Return the (X, Y) coordinate for the center point of the cell that contains the specified text.  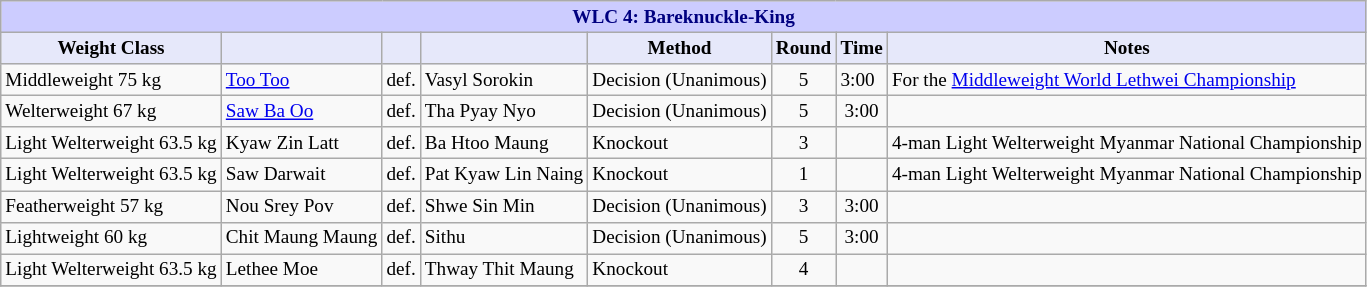
Round (804, 48)
Notes (1126, 48)
Lightweight 60 kg (111, 238)
4 (804, 270)
Vasyl Sorokin (504, 80)
Too Too (302, 80)
Saw Darwait (302, 175)
Ba Htoo Maung (504, 143)
Kyaw Zin Latt (302, 143)
Tha Pyay Nyo (504, 111)
Weight Class (111, 48)
Featherweight 57 kg (111, 206)
Saw Ba Oo (302, 111)
Pat Kyaw Lin Naing (504, 175)
1 (804, 175)
For the Middleweight World Lethwei Championship (1126, 80)
Shwe Sin Min (504, 206)
Thway Thit Maung (504, 270)
WLC 4: Bareknuckle-King (684, 17)
Chit Maung Maung (302, 238)
Method (680, 48)
Welterweight 67 kg (111, 111)
Nou Srey Pov (302, 206)
Lethee Moe (302, 270)
Sithu (504, 238)
Middleweight 75 kg (111, 80)
Time (862, 48)
